Locate the cell with the specified text and output its (X, Y) center coordinate. 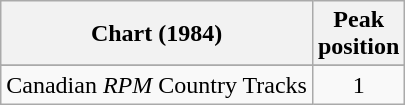
Peakposition (358, 34)
1 (358, 85)
Canadian RPM Country Tracks (157, 85)
Chart (1984) (157, 34)
